Scan for the cell matching the given text and deliver its [x, y] coordinate at center. 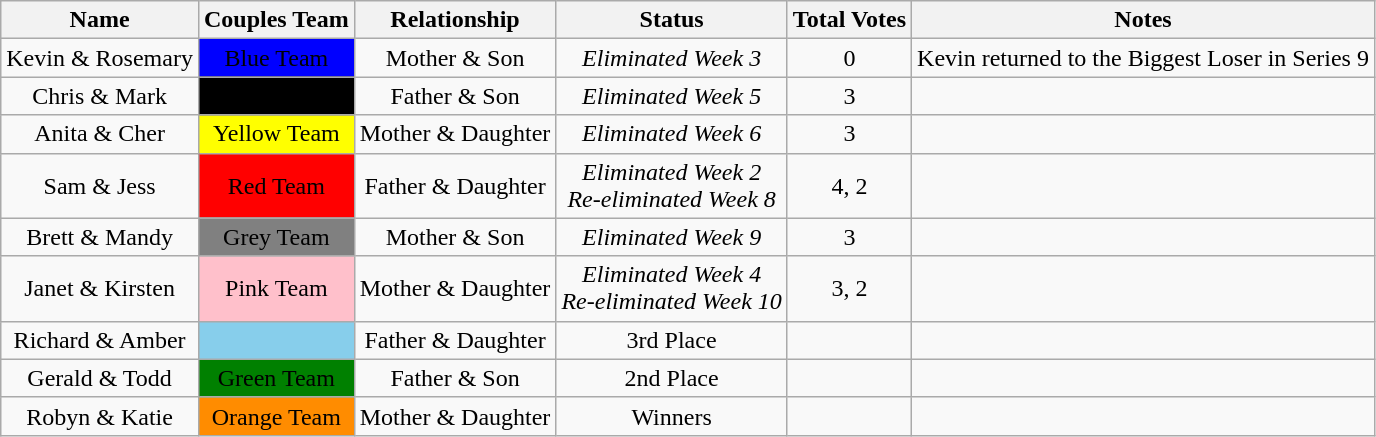
Janet & Kirsten [100, 288]
Black Team [276, 96]
Grey Team [276, 237]
Brett & Mandy [100, 237]
Red Team [276, 186]
Notes [1144, 20]
0 [849, 58]
Gerald & Todd [100, 378]
Status [672, 20]
2nd Place [672, 378]
Orange Team [276, 416]
3rd Place [672, 340]
Eliminated Week 3 [672, 58]
Yellow Team [276, 134]
Eliminated Week 5 [672, 96]
Kevin returned to the Biggest Loser in Series 9 [1144, 58]
Eliminated Week 4 Re-eliminated Week 10 [672, 288]
Blue Team [276, 58]
Name [100, 20]
Eliminated Week 2 Re-eliminated Week 8 [672, 186]
Chris & Mark [100, 96]
Pink Team [276, 288]
Relationship [455, 20]
Eliminated Week 9 [672, 237]
4, 2 [849, 186]
Green Team [276, 378]
Sam & Jess [100, 186]
Anita & Cher [100, 134]
Robyn & Katie [100, 416]
Winners [672, 416]
Kevin & Rosemary [100, 58]
Richard & Amber [100, 340]
Eliminated Week 6 [672, 134]
3, 2 [849, 288]
Total Votes [849, 20]
Couples Team [276, 20]
